Detect which cell encompasses the target text, then output its [x, y] center coordinate. 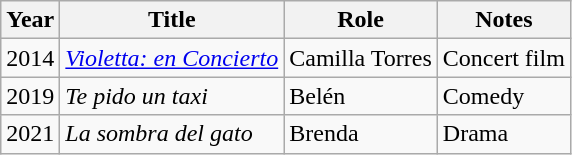
Role [361, 20]
Year [30, 20]
2021 [30, 134]
Concert film [504, 58]
Notes [504, 20]
Camilla Torres [361, 58]
2014 [30, 58]
Title [172, 20]
Violetta: en Concierto [172, 58]
Te pido un taxi [172, 96]
Belén [361, 96]
Comedy [504, 96]
La sombra del gato [172, 134]
Drama [504, 134]
2019 [30, 96]
Brenda [361, 134]
